Detect which cell encompasses the target text, then output its [X, Y] center coordinate. 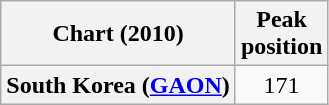
South Korea (GAON) [118, 85]
171 [281, 85]
Peakposition [281, 34]
Chart (2010) [118, 34]
